Find where the given text appears and provide that cell's center as [X, Y] coordinate. 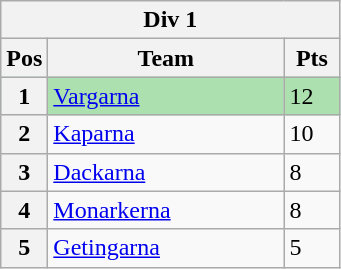
Kaparna [166, 134]
12 [312, 96]
10 [312, 134]
3 [24, 172]
Monarkerna [166, 210]
Vargarna [166, 96]
Pos [24, 58]
Pts [312, 58]
Dackarna [166, 172]
4 [24, 210]
Getingarna [166, 248]
Team [166, 58]
1 [24, 96]
2 [24, 134]
Div 1 [170, 20]
